Pinpoint the cell where the given text exists, returning its [X, Y] midpoint coordinate. 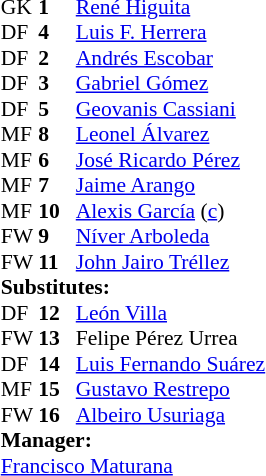
Leonel Álvarez [170, 135]
Geovanis Cassiani [170, 109]
5 [57, 109]
9 [57, 237]
Manager: [133, 441]
15 [57, 389]
12 [57, 313]
16 [57, 415]
6 [57, 160]
14 [57, 364]
Gustavo Restrepo [170, 389]
Substitutes: [133, 287]
Luis F. Herrera [170, 33]
Felipe Pérez Urrea [170, 339]
2 [57, 58]
Luis Fernando Suárez [170, 364]
Jaime Arango [170, 185]
Alexis García (c) [170, 211]
10 [57, 211]
11 [57, 262]
8 [57, 135]
John Jairo Tréllez [170, 262]
4 [57, 33]
Níver Arboleda [170, 237]
13 [57, 339]
José Ricardo Pérez [170, 160]
Albeiro Usuriaga [170, 415]
7 [57, 185]
3 [57, 83]
Gabriel Gómez [170, 83]
Andrés Escobar [170, 58]
León Villa [170, 313]
